From the cell containing the given text, extract its center point as [x, y] coordinate. 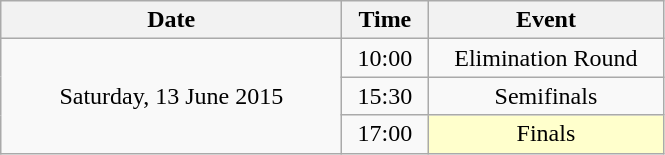
10:00 [385, 58]
Finals [546, 134]
Time [385, 20]
Event [546, 20]
Saturday, 13 June 2015 [172, 96]
15:30 [385, 96]
17:00 [385, 134]
Semifinals [546, 96]
Date [172, 20]
Elimination Round [546, 58]
